Find where the given text appears and provide that cell's center as [x, y] coordinate. 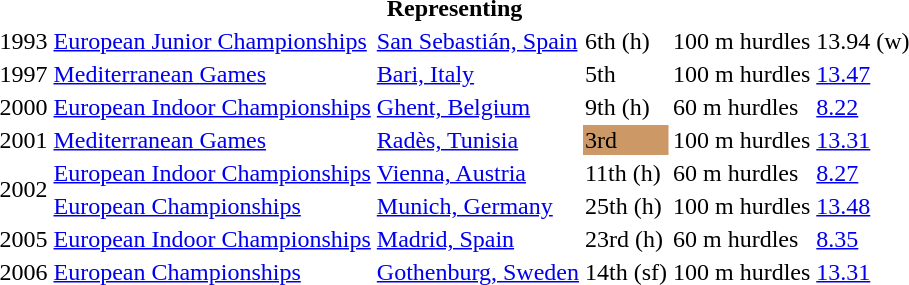
Munich, Germany [478, 206]
Vienna, Austria [478, 173]
23rd (h) [626, 239]
European Junior Championships [212, 41]
25th (h) [626, 206]
6th (h) [626, 41]
3rd [626, 140]
Bari, Italy [478, 74]
Ghent, Belgium [478, 107]
11th (h) [626, 173]
Madrid, Spain [478, 239]
European Championships [212, 206]
Radès, Tunisia [478, 140]
9th (h) [626, 107]
5th [626, 74]
San Sebastián, Spain [478, 41]
